Provide the [X, Y] coordinate of the cell's center where the given text is located.  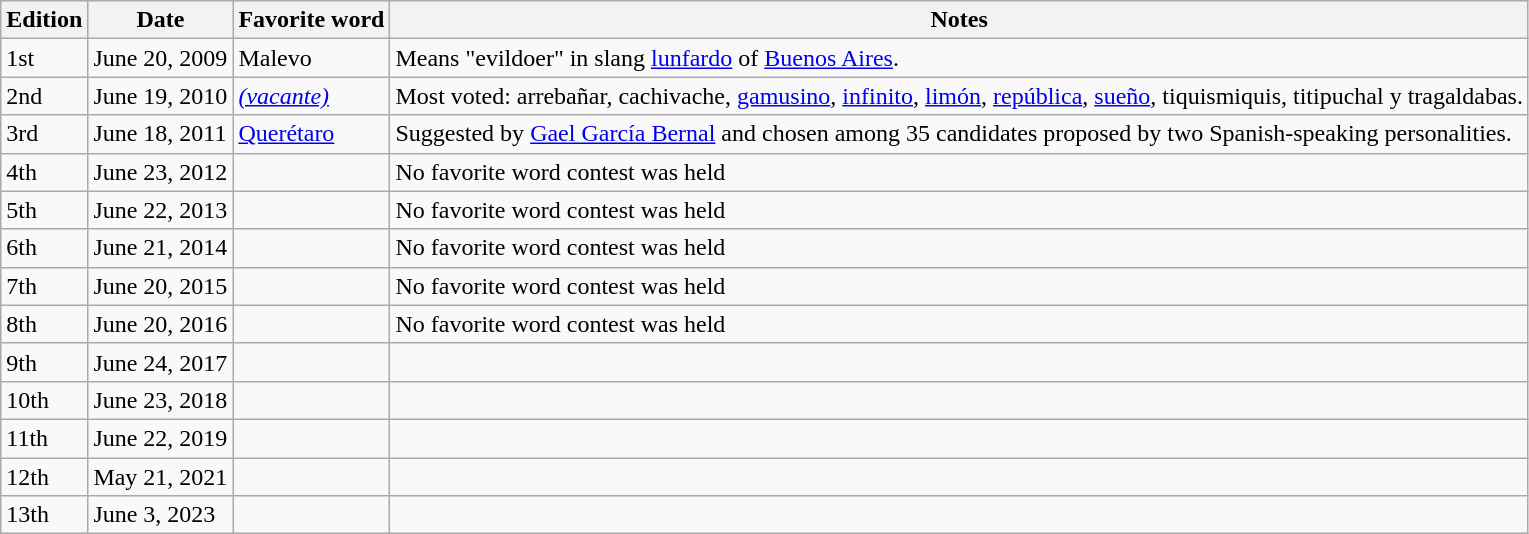
Querétaro [312, 134]
(vacante) [312, 96]
Means "evildoer" in slang lunfardo of Buenos Aires. [960, 58]
11th [44, 438]
Notes [960, 20]
Most voted: arrebañar, cachivache, gamusino, infinito, limón, república, sueño, tiquismiquis, titipuchal y tragaldabas. [960, 96]
12th [44, 477]
June 20, 2016 [160, 324]
10th [44, 400]
June 18, 2011 [160, 134]
4th [44, 172]
Favorite word [312, 20]
13th [44, 515]
9th [44, 362]
June 21, 2014 [160, 248]
3rd [44, 134]
May 21, 2021 [160, 477]
June 23, 2018 [160, 400]
June 23, 2012 [160, 172]
June 22, 2019 [160, 438]
1st [44, 58]
Date [160, 20]
Edition [44, 20]
8th [44, 324]
June 19, 2010 [160, 96]
2nd [44, 96]
7th [44, 286]
Suggested by Gael García Bernal and chosen among 35 candidates proposed by two Spanish-speaking personalities. [960, 134]
June 24, 2017 [160, 362]
June 20, 2015 [160, 286]
Malevo [312, 58]
June 20, 2009 [160, 58]
June 3, 2023 [160, 515]
6th [44, 248]
June 22, 2013 [160, 210]
5th [44, 210]
